Search for the cell housing the specified text and yield its [x, y] center coordinate. 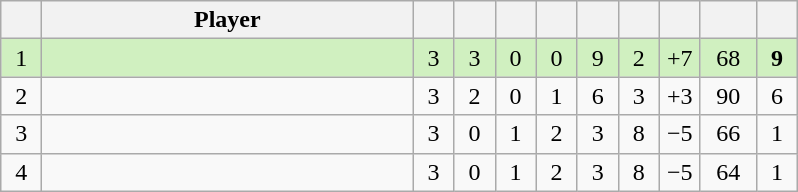
66 [728, 134]
+3 [680, 96]
90 [728, 96]
+7 [680, 58]
68 [728, 58]
Player [228, 20]
4 [22, 172]
64 [728, 172]
